Capture the cell that displays the provided text and extract its (X, Y) central coordinate. 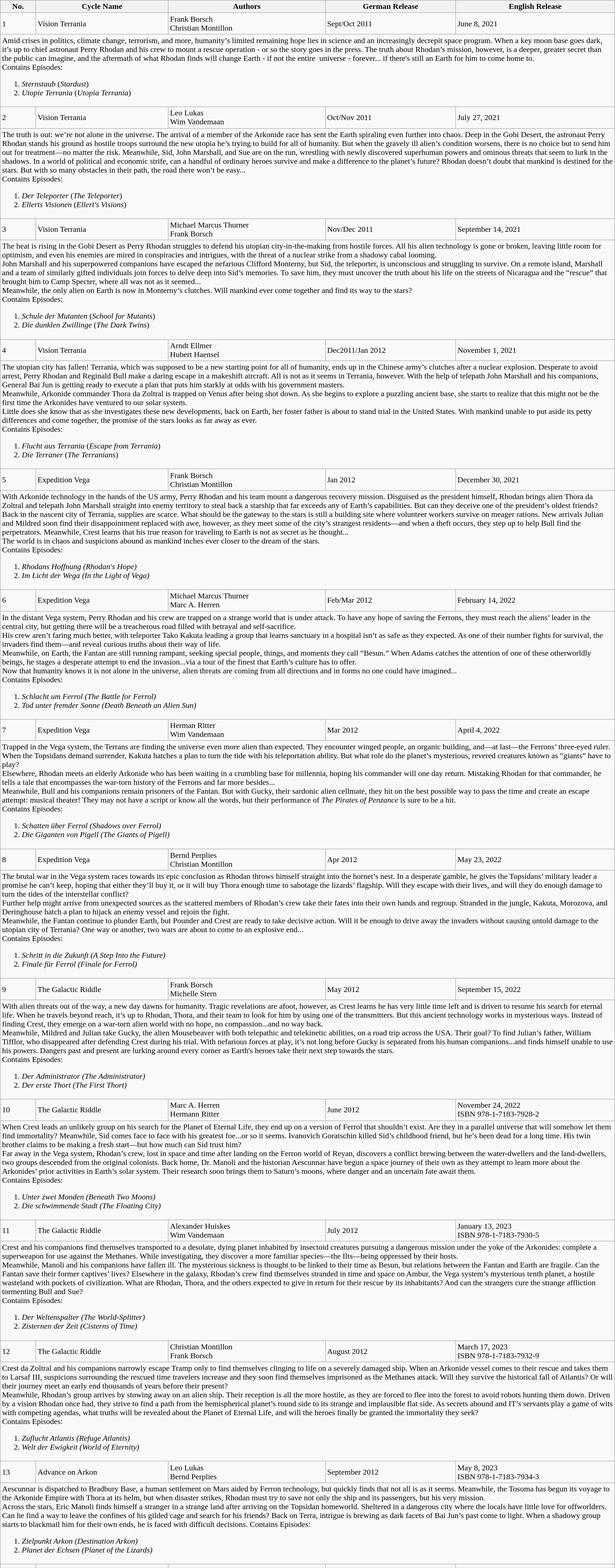
Michael Marcus ThurnerMarc A. Herren (247, 600)
10 (18, 1110)
Arndt EllmerHubert Haensel (247, 350)
12 (18, 1351)
English Release (535, 7)
Oct/Nov 2011 (390, 118)
December 30, 2021 (535, 479)
May 23, 2022 (535, 859)
Authors (247, 7)
Michael Marcus ThurnerFrank Borsch (247, 229)
2 (18, 118)
July 2012 (390, 1230)
November 1, 2021 (535, 350)
Nov/Dec 2011 (390, 229)
Alexander HuiskesWim Vandemaan (247, 1230)
4 (18, 350)
May 2012 (390, 989)
Feb/Mar 2012 (390, 600)
No. (18, 7)
13 (18, 1472)
Dec2011/Jan 2012 (390, 350)
3 (18, 229)
September 14, 2021 (535, 229)
June 2012 (390, 1110)
May 8, 2023ISBN 978-1-7183-7934-3 (535, 1472)
April 4, 2022 (535, 730)
Marc A. HerrenHermann Ritter (247, 1110)
Bernd PerpliesChristian Montillon (247, 859)
Christian MontillonFrank Borsch (247, 1351)
Jan 2012 (390, 479)
February 14, 2022 (535, 600)
March 17, 2023ISBN 978-1-7183-7932-9 (535, 1351)
11 (18, 1230)
July 27, 2021 (535, 118)
7 (18, 730)
Sept/Oct 2011 (390, 24)
Leo LukasBernd Perplies (247, 1472)
September 2012 (390, 1472)
Frank BorschMichelle Stern (247, 989)
1 (18, 24)
Advance on Arkon (102, 1472)
9 (18, 989)
Leo LukasWim Vandemaan (247, 118)
September 15, 2022 (535, 989)
6 (18, 600)
Apr 2012 (390, 859)
Mar 2012 (390, 730)
November 24, 2022ISBN 978-1-7183-7928-2 (535, 1110)
August 2012 (390, 1351)
German Release (390, 7)
January 13, 2023ISBN 978-1-7183-7930-5 (535, 1230)
8 (18, 859)
Cycle Name (102, 7)
June 8, 2021 (535, 24)
5 (18, 479)
Herman RitterWim Vandemaan (247, 730)
